Determine the [x, y] coordinate at the center of the cell enclosing the given text.  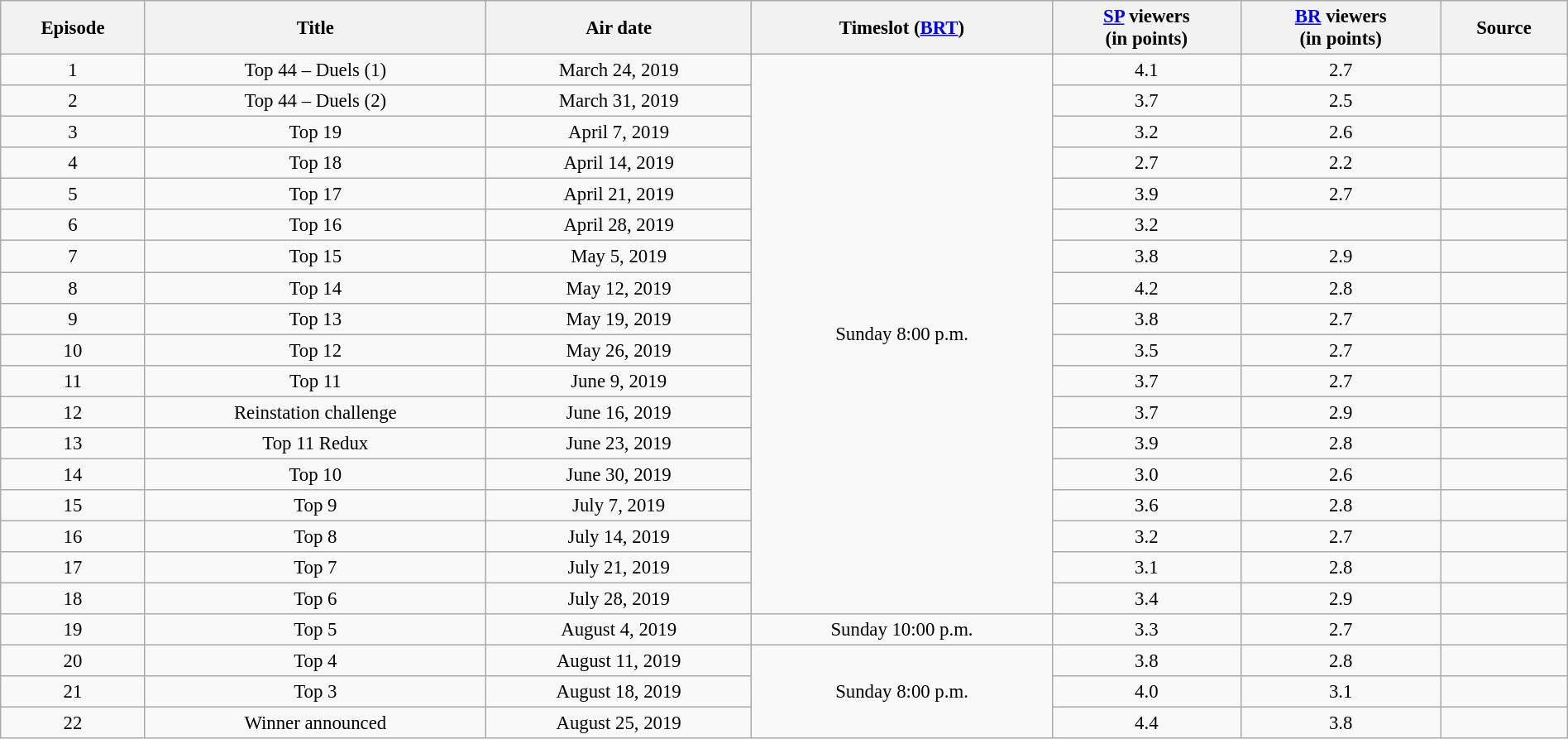
Top 18 [315, 163]
July 21, 2019 [619, 568]
Top 19 [315, 132]
19 [73, 630]
Air date [619, 28]
14 [73, 474]
Episode [73, 28]
Top 11 Redux [315, 444]
10 [73, 350]
Title [315, 28]
4 [73, 163]
2 [73, 101]
12 [73, 412]
May 26, 2019 [619, 350]
Top 44 – Duels (2) [315, 101]
Top 7 [315, 568]
Top 8 [315, 536]
Top 13 [315, 319]
Top 44 – Duels (1) [315, 70]
Top 3 [315, 692]
Top 12 [315, 350]
Source [1504, 28]
Top 16 [315, 226]
Top 5 [315, 630]
July 14, 2019 [619, 536]
15 [73, 506]
July 28, 2019 [619, 599]
6 [73, 226]
3.4 [1146, 599]
Sunday 10:00 p.m. [901, 630]
13 [73, 444]
May 19, 2019 [619, 319]
Top 6 [315, 599]
Top 14 [315, 288]
17 [73, 568]
3 [73, 132]
8 [73, 288]
4.0 [1146, 692]
9 [73, 319]
3.3 [1146, 630]
7 [73, 257]
June 9, 2019 [619, 381]
Top 17 [315, 194]
BR viewers(in points) [1341, 28]
March 31, 2019 [619, 101]
Top 10 [315, 474]
1 [73, 70]
July 7, 2019 [619, 506]
April 28, 2019 [619, 226]
2.5 [1341, 101]
April 21, 2019 [619, 194]
4.2 [1146, 288]
22 [73, 723]
3.5 [1146, 350]
March 24, 2019 [619, 70]
21 [73, 692]
August 18, 2019 [619, 692]
Top 11 [315, 381]
18 [73, 599]
4.1 [1146, 70]
April 14, 2019 [619, 163]
June 30, 2019 [619, 474]
April 7, 2019 [619, 132]
Top 4 [315, 661]
Top 9 [315, 506]
SP viewers(in points) [1146, 28]
June 16, 2019 [619, 412]
Timeslot (BRT) [901, 28]
3.6 [1146, 506]
11 [73, 381]
Reinstation challenge [315, 412]
2.2 [1341, 163]
Top 15 [315, 257]
Winner announced [315, 723]
20 [73, 661]
3.0 [1146, 474]
August 25, 2019 [619, 723]
4.4 [1146, 723]
May 5, 2019 [619, 257]
5 [73, 194]
16 [73, 536]
June 23, 2019 [619, 444]
May 12, 2019 [619, 288]
August 11, 2019 [619, 661]
August 4, 2019 [619, 630]
